Return the (x, y) coordinate for the center point of the cell that contains the specified text.  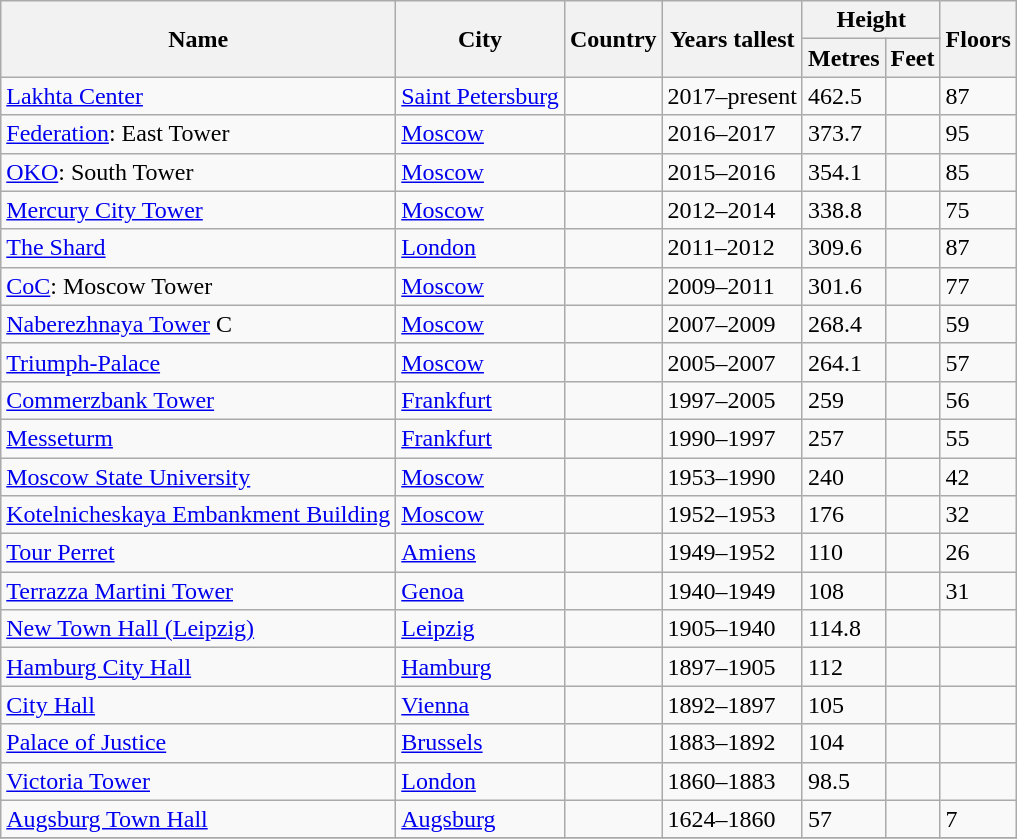
Country (613, 39)
1949–1952 (732, 553)
Saint Petersburg (480, 96)
2005–2007 (732, 362)
Moscow State University (198, 477)
Victoria Tower (198, 781)
Brussels (480, 743)
26 (978, 553)
32 (978, 515)
CoC: Moscow Tower (198, 286)
Vienna (480, 705)
Federation: East Tower (198, 134)
301.6 (844, 286)
98.5 (844, 781)
The Shard (198, 248)
105 (844, 705)
New Town Hall (Leipzig) (198, 629)
2015–2016 (732, 172)
1624–1860 (732, 819)
City Hall (198, 705)
42 (978, 477)
Tour Perret (198, 553)
95 (978, 134)
Leipzig (480, 629)
Kotelnicheskaya Embankment Building (198, 515)
Lakhta Center (198, 96)
Genoa (480, 591)
Augsburg Town Hall (198, 819)
Messeturm (198, 438)
1860–1883 (732, 781)
OKO: South Tower (198, 172)
Palace of Justice (198, 743)
2016–2017 (732, 134)
176 (844, 515)
1897–1905 (732, 667)
110 (844, 553)
462.5 (844, 96)
268.4 (844, 324)
City (480, 39)
Triumph-Palace (198, 362)
1883–1892 (732, 743)
1940–1949 (732, 591)
Hamburg (480, 667)
Floors (978, 39)
2017–present (732, 96)
338.8 (844, 210)
354.1 (844, 172)
114.8 (844, 629)
1905–1940 (732, 629)
Mercury City Tower (198, 210)
1953–1990 (732, 477)
259 (844, 400)
Terrazza Martini Tower (198, 591)
Metres (844, 58)
59 (978, 324)
2007–2009 (732, 324)
Commerzbank Tower (198, 400)
108 (844, 591)
7 (978, 819)
112 (844, 667)
264.1 (844, 362)
75 (978, 210)
373.7 (844, 134)
257 (844, 438)
Hamburg City Hall (198, 667)
Naberezhnaya Tower C (198, 324)
77 (978, 286)
1952–1953 (732, 515)
85 (978, 172)
240 (844, 477)
56 (978, 400)
Height (871, 20)
31 (978, 591)
104 (844, 743)
309.6 (844, 248)
Augsburg (480, 819)
1997–2005 (732, 400)
Name (198, 39)
1892–1897 (732, 705)
2011–2012 (732, 248)
Years tallest (732, 39)
1990–1997 (732, 438)
2012–2014 (732, 210)
Amiens (480, 553)
55 (978, 438)
2009–2011 (732, 286)
Feet (912, 58)
